Provide the [x, y] coordinate of the cell's center where the given text is located.  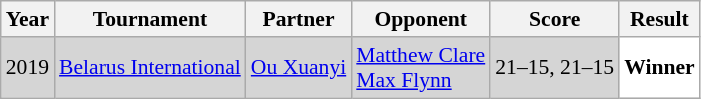
Opponent [420, 19]
Winner [660, 68]
Belarus International [150, 68]
Matthew Clare Max Flynn [420, 68]
Result [660, 19]
2019 [28, 68]
Tournament [150, 19]
21–15, 21–15 [554, 68]
Year [28, 19]
Score [554, 19]
Ou Xuanyi [298, 68]
Partner [298, 19]
